Return (x, y) of the center of cell containing provided text 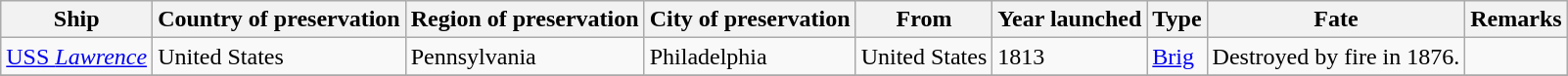
USS Lawrence (76, 57)
From (924, 19)
Region of preservation (525, 19)
Type (1176, 19)
Pennsylvania (525, 57)
City of preservation (750, 19)
Ship (76, 19)
Fate (1336, 19)
1813 (1070, 57)
Year launched (1070, 19)
Philadelphia (750, 57)
Remarks (1516, 19)
Brig (1176, 57)
Country of preservation (280, 19)
Destroyed by fire in 1876. (1336, 57)
